Extract the [x, y] coordinate from the center of the cell holding the provided text.  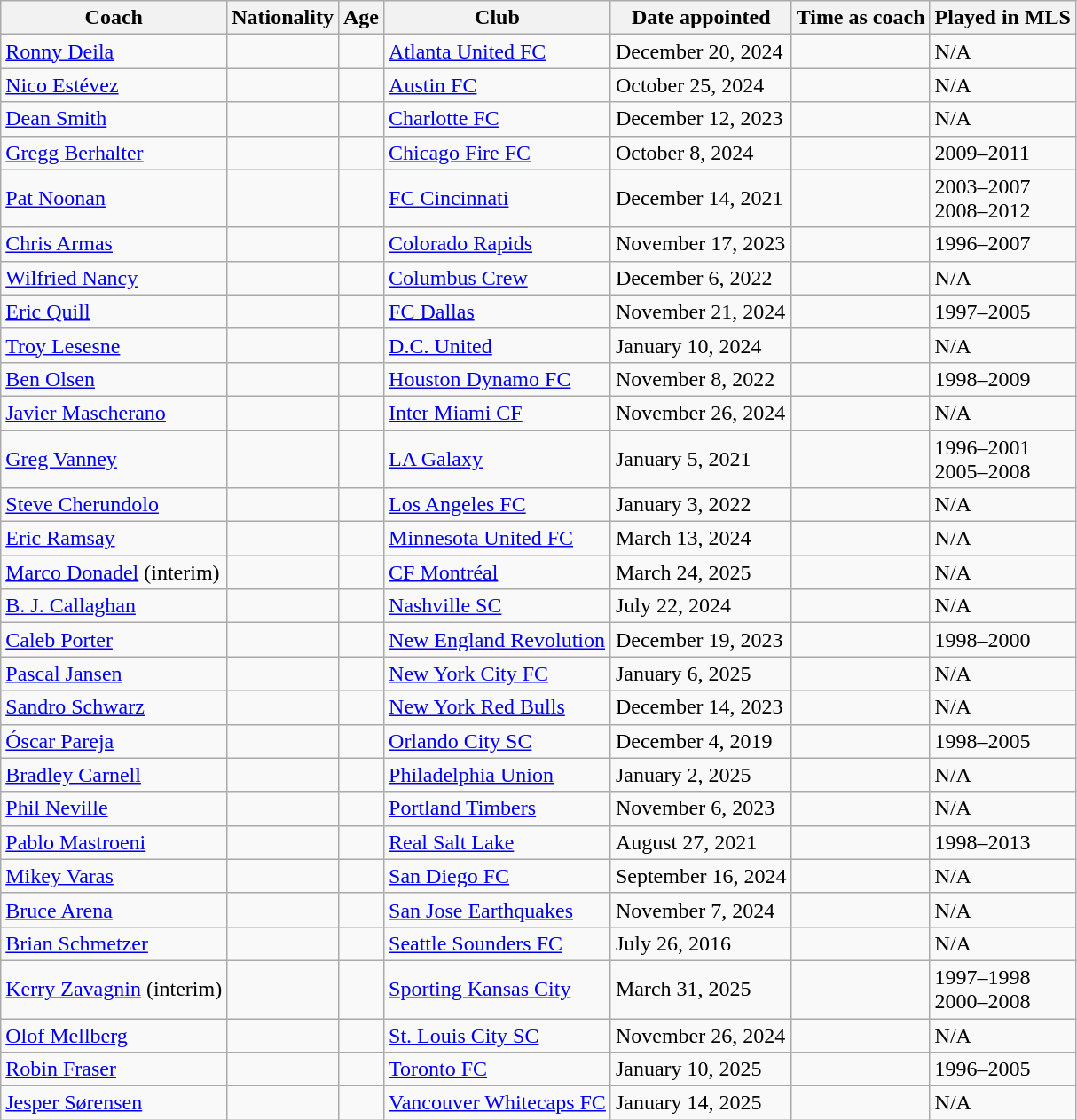
2003–20072008–2012 [1002, 199]
Dean Smith [114, 119]
St. Louis City SC [498, 1036]
1996–20012005–2008 [1002, 458]
FC Cincinnati [498, 199]
Nationality [283, 18]
January 10, 2024 [701, 345]
January 2, 2025 [701, 775]
1996–2007 [1002, 244]
Nashville SC [498, 606]
December 4, 2019 [701, 741]
Kerry Zavagnin (interim) [114, 989]
CF Montréal [498, 572]
Eric Ramsay [114, 539]
Bradley Carnell [114, 775]
Óscar Pareja [114, 741]
Philadelphia Union [498, 775]
November 17, 2023 [701, 244]
Age [360, 18]
Pablo Mastroeni [114, 842]
Played in MLS [1002, 18]
January 5, 2021 [701, 458]
Minnesota United FC [498, 539]
Sporting Kansas City [498, 989]
New York City FC [498, 674]
1998–2009 [1002, 379]
Inter Miami CF [498, 413]
January 6, 2025 [701, 674]
Los Angeles FC [498, 505]
Gregg Berhalter [114, 153]
Pat Noonan [114, 199]
Phil Neville [114, 808]
Seattle Sounders FC [498, 943]
December 14, 2023 [701, 707]
San Jose Earthquakes [498, 910]
Time as coach [861, 18]
Chris Armas [114, 244]
Real Salt Lake [498, 842]
July 26, 2016 [701, 943]
FC Dallas [498, 312]
1998–2013 [1002, 842]
1998–2005 [1002, 741]
September 16, 2024 [701, 876]
Nico Estévez [114, 85]
December 20, 2024 [701, 51]
Eric Quill [114, 312]
November 7, 2024 [701, 910]
Colorado Rapids [498, 244]
Brian Schmetzer [114, 943]
Sandro Schwarz [114, 707]
New York Red Bulls [498, 707]
March 13, 2024 [701, 539]
Bruce Arena [114, 910]
Chicago Fire FC [498, 153]
Robin Fraser [114, 1069]
Austin FC [498, 85]
Ben Olsen [114, 379]
Date appointed [701, 18]
July 22, 2024 [701, 606]
Portland Timbers [498, 808]
Vancouver Whitecaps FC [498, 1103]
D.C. United [498, 345]
December 19, 2023 [701, 640]
Houston Dynamo FC [498, 379]
New England Revolution [498, 640]
March 31, 2025 [701, 989]
December 14, 2021 [701, 199]
Coach [114, 18]
1996–2005 [1002, 1069]
November 8, 2022 [701, 379]
Greg Vanney [114, 458]
Steve Cherundolo [114, 505]
LA Galaxy [498, 458]
January 10, 2025 [701, 1069]
Ronny Deila [114, 51]
Orlando City SC [498, 741]
Javier Mascherano [114, 413]
October 25, 2024 [701, 85]
Club [498, 18]
San Diego FC [498, 876]
1997–2005 [1002, 312]
Pascal Jansen [114, 674]
Jesper Sørensen [114, 1103]
December 6, 2022 [701, 278]
January 3, 2022 [701, 505]
Atlanta United FC [498, 51]
1997–19982000–2008 [1002, 989]
Olof Mellberg [114, 1036]
Marco Donadel (interim) [114, 572]
January 14, 2025 [701, 1103]
December 12, 2023 [701, 119]
2009–2011 [1002, 153]
Charlotte FC [498, 119]
Troy Lesesne [114, 345]
Columbus Crew [498, 278]
August 27, 2021 [701, 842]
B. J. Callaghan [114, 606]
Caleb Porter [114, 640]
November 21, 2024 [701, 312]
Mikey Varas [114, 876]
March 24, 2025 [701, 572]
Toronto FC [498, 1069]
1998–2000 [1002, 640]
October 8, 2024 [701, 153]
Wilfried Nancy [114, 278]
November 6, 2023 [701, 808]
